Return the (X, Y) coordinate for the center point of the cell that contains the specified text.  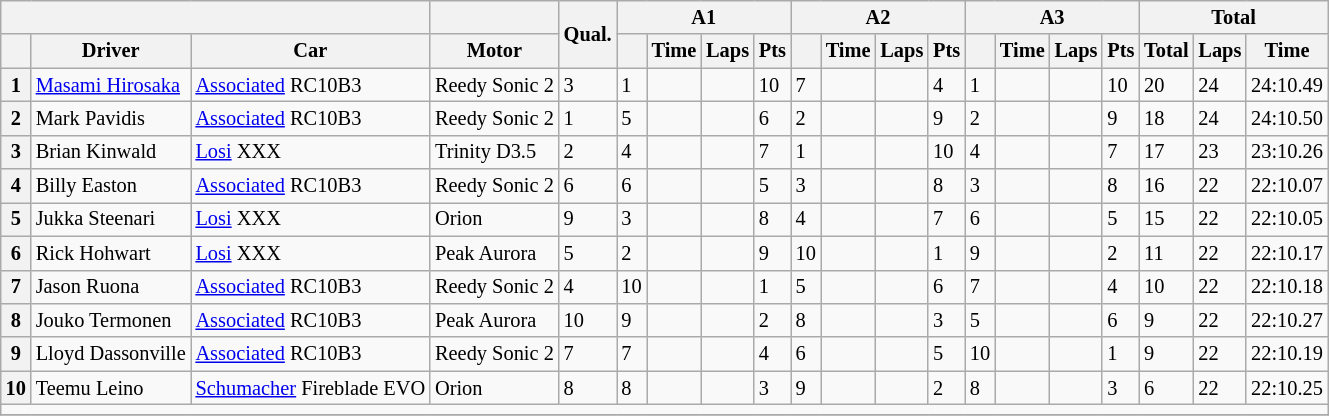
Jukka Steenari (111, 219)
22:10.27 (1287, 320)
17 (1166, 152)
Brian Kinwald (111, 152)
A3 (1052, 17)
22:10.18 (1287, 287)
Jason Ruona (111, 287)
Trinity D3.5 (494, 152)
22:10.07 (1287, 186)
Masami Hirosaka (111, 85)
Billy Easton (111, 186)
Mark Pavidis (111, 118)
16 (1166, 186)
A2 (878, 17)
24:10.49 (1287, 85)
Schumacher Fireblade EVO (311, 388)
11 (1166, 253)
18 (1166, 118)
Teemu Leino (111, 388)
22:10.17 (1287, 253)
Rick Hohwart (111, 253)
Driver (111, 51)
24:10.50 (1287, 118)
23:10.26 (1287, 152)
Jouko Termonen (111, 320)
22:10.05 (1287, 219)
20 (1166, 85)
A1 (704, 17)
Qual. (588, 34)
22:10.19 (1287, 354)
15 (1166, 219)
23 (1220, 152)
Motor (494, 51)
22:10.25 (1287, 388)
Lloyd Dassonville (111, 354)
Car (311, 51)
